Output the [X, Y] coordinate of the center of the cell containing the given text.  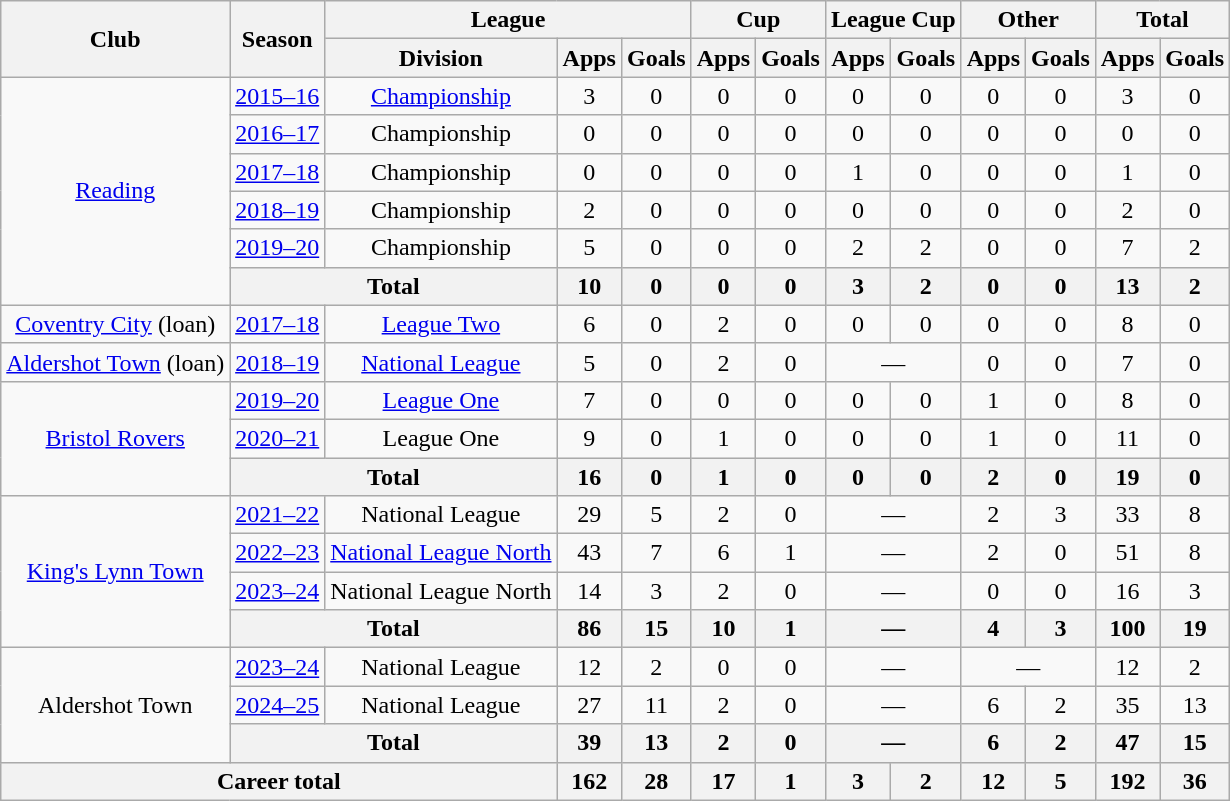
51 [1127, 553]
29 [589, 515]
39 [589, 743]
2015–16 [278, 96]
192 [1127, 781]
4 [993, 629]
Season [278, 39]
86 [589, 629]
33 [1127, 515]
43 [589, 553]
35 [1127, 705]
King's Lynn Town [116, 572]
Other [1028, 20]
League Cup [893, 20]
League Two [441, 324]
Bristol Rovers [116, 438]
100 [1127, 629]
Aldershot Town [116, 705]
47 [1127, 743]
162 [589, 781]
Cup [758, 20]
Club [116, 39]
28 [656, 781]
17 [723, 781]
9 [589, 438]
2020–21 [278, 438]
2022–23 [278, 553]
Career total [279, 781]
Division [441, 58]
2024–25 [278, 705]
Coventry City (loan) [116, 324]
League [508, 20]
Reading [116, 191]
2016–17 [278, 134]
14 [589, 591]
36 [1195, 781]
27 [589, 705]
Aldershot Town (loan) [116, 362]
2021–22 [278, 515]
